Determine the [x, y] coordinate at the center of the cell enclosing the given text.  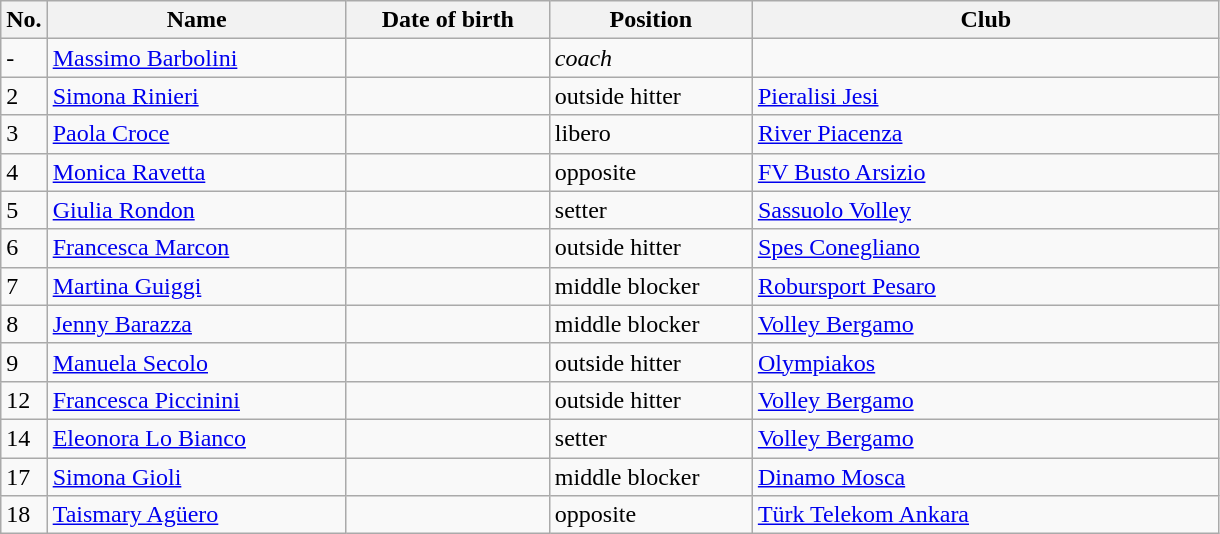
6 [24, 248]
Pieralisi Jesi [986, 96]
No. [24, 20]
18 [24, 515]
Paola Croce [196, 134]
Olympiakos [986, 362]
Monica Ravetta [196, 172]
Jenny Barazza [196, 324]
Date of birth [448, 20]
FV Busto Arsizio [986, 172]
Manuela Secolo [196, 362]
Position [650, 20]
- [24, 58]
Simona Gioli [196, 477]
Robursport Pesaro [986, 286]
coach [650, 58]
4 [24, 172]
3 [24, 134]
17 [24, 477]
Martina Guiggi [196, 286]
7 [24, 286]
12 [24, 400]
River Piacenza [986, 134]
Spes Conegliano [986, 248]
14 [24, 438]
8 [24, 324]
Club [986, 20]
5 [24, 210]
Sassuolo Volley [986, 210]
Massimo Barbolini [196, 58]
Dinamo Mosca [986, 477]
Eleonora Lo Bianco [196, 438]
Giulia Rondon [196, 210]
Francesca Piccinini [196, 400]
Simona Rinieri [196, 96]
Türk Telekom Ankara [986, 515]
2 [24, 96]
libero [650, 134]
Taismary Agüero [196, 515]
9 [24, 362]
Name [196, 20]
Francesca Marcon [196, 248]
